Scan for the cell matching the given text and deliver its [X, Y] coordinate at center. 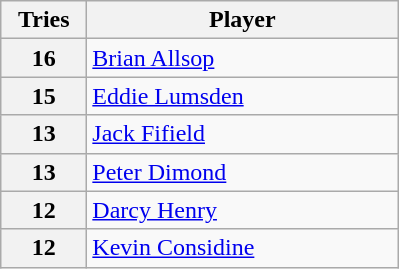
Peter Dimond [242, 172]
15 [44, 96]
Jack Fifield [242, 134]
Darcy Henry [242, 210]
Player [242, 20]
Tries [44, 20]
16 [44, 58]
Eddie Lumsden [242, 96]
Brian Allsop [242, 58]
Kevin Considine [242, 248]
